Detect which cell encompasses the target text, then output its [x, y] center coordinate. 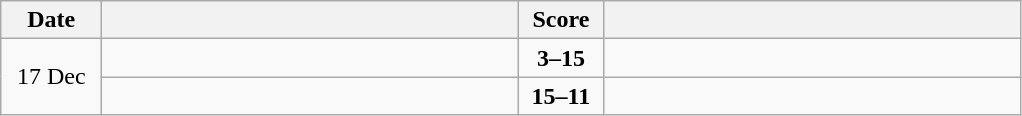
Score [561, 20]
3–15 [561, 58]
Date [52, 20]
17 Dec [52, 77]
15–11 [561, 96]
